Return [X, Y] of the center of cell containing provided text 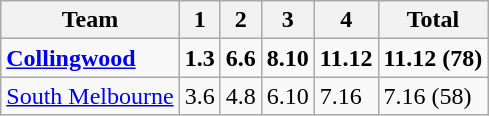
11.12 [346, 58]
Team [90, 20]
11.12 (78) [433, 58]
6.10 [288, 96]
Total [433, 20]
7.16 [346, 96]
Collingwood [90, 58]
1.3 [200, 58]
4 [346, 20]
8.10 [288, 58]
South Melbourne [90, 96]
2 [240, 20]
7.16 (58) [433, 96]
3 [288, 20]
6.6 [240, 58]
3.6 [200, 96]
4.8 [240, 96]
1 [200, 20]
